From the cell containing the given text, extract its center point as (X, Y) coordinate. 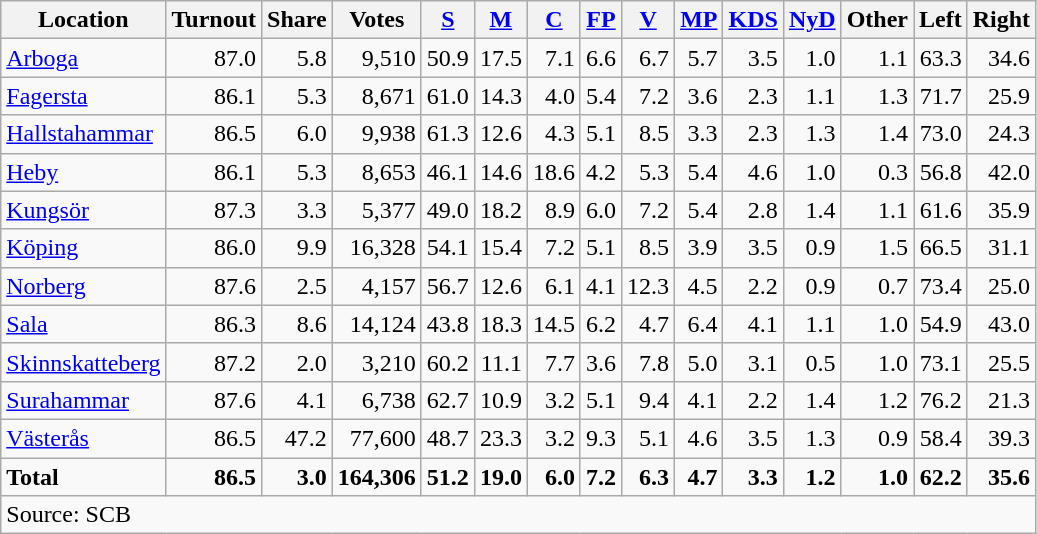
9.4 (648, 400)
Norberg (84, 286)
4.3 (554, 134)
NyD (812, 20)
164,306 (376, 477)
10.9 (500, 400)
2.0 (298, 362)
Skinnskatteberg (84, 362)
0.5 (812, 362)
Source: SCB (518, 515)
34.6 (1001, 58)
Hallstahammar (84, 134)
35.9 (1001, 210)
25.5 (1001, 362)
60.2 (448, 362)
0.7 (877, 286)
14.5 (554, 324)
87.0 (214, 58)
62.2 (941, 477)
73.1 (941, 362)
Turnout (214, 20)
19.0 (500, 477)
39.3 (1001, 438)
46.1 (448, 172)
M (500, 20)
9,938 (376, 134)
18.6 (554, 172)
Other (877, 20)
6,738 (376, 400)
7.8 (648, 362)
25.9 (1001, 96)
56.7 (448, 286)
61.6 (941, 210)
66.5 (941, 248)
5.8 (298, 58)
Right (1001, 20)
Kungsör (84, 210)
12.3 (648, 286)
8,653 (376, 172)
Left (941, 20)
C (554, 20)
51.2 (448, 477)
9,510 (376, 58)
61.3 (448, 134)
5.0 (699, 362)
3.9 (699, 248)
77,600 (376, 438)
Sala (84, 324)
6.3 (648, 477)
17.5 (500, 58)
73.0 (941, 134)
2.8 (753, 210)
Arboga (84, 58)
35.6 (1001, 477)
Heby (84, 172)
5,377 (376, 210)
24.3 (1001, 134)
49.0 (448, 210)
47.2 (298, 438)
18.2 (500, 210)
FP (600, 20)
43.0 (1001, 324)
3,210 (376, 362)
76.2 (941, 400)
15.4 (500, 248)
31.1 (1001, 248)
71.7 (941, 96)
11.1 (500, 362)
4,157 (376, 286)
56.8 (941, 172)
8.9 (554, 210)
1.5 (877, 248)
KDS (753, 20)
63.3 (941, 58)
61.0 (448, 96)
18.3 (500, 324)
3.1 (753, 362)
V (648, 20)
Share (298, 20)
23.3 (500, 438)
73.4 (941, 286)
42.0 (1001, 172)
86.0 (214, 248)
4.2 (600, 172)
87.2 (214, 362)
7.7 (554, 362)
62.7 (448, 400)
5.7 (699, 58)
16,328 (376, 248)
54.9 (941, 324)
7.1 (554, 58)
4.5 (699, 286)
MP (699, 20)
9.3 (600, 438)
Location (84, 20)
S (448, 20)
6.1 (554, 286)
54.1 (448, 248)
0.3 (877, 172)
58.4 (941, 438)
3.0 (298, 477)
Fagersta (84, 96)
6.7 (648, 58)
Total (84, 477)
14.3 (500, 96)
14,124 (376, 324)
Surahammar (84, 400)
6.4 (699, 324)
8,671 (376, 96)
87.3 (214, 210)
25.0 (1001, 286)
4.0 (554, 96)
8.6 (298, 324)
14.6 (500, 172)
6.2 (600, 324)
50.9 (448, 58)
43.8 (448, 324)
Västerås (84, 438)
86.3 (214, 324)
6.6 (600, 58)
Votes (376, 20)
9.9 (298, 248)
48.7 (448, 438)
Köping (84, 248)
21.3 (1001, 400)
2.5 (298, 286)
